Identify which cell holds the provided text, then report its (x, y) central coordinate. 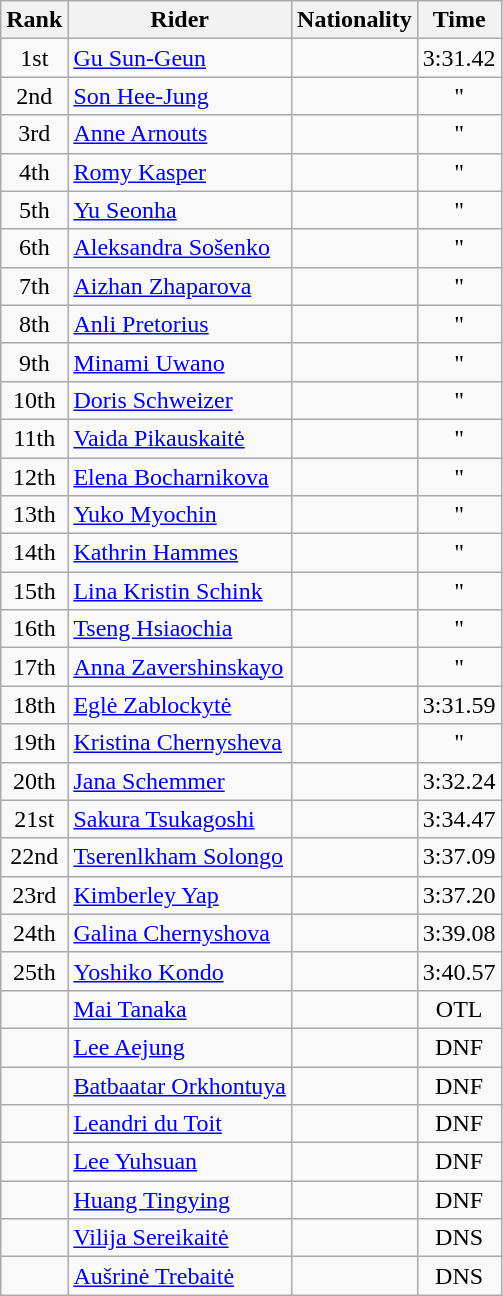
Gu Sun-Geun (180, 58)
Anli Pretorius (180, 324)
20th (34, 781)
22nd (34, 857)
3:39.08 (459, 933)
Time (459, 20)
7th (34, 286)
Tseng Hsiaochia (180, 629)
Kristina Chernysheva (180, 743)
3:37.20 (459, 895)
3rd (34, 134)
Lee Aejung (180, 1047)
Aizhan Zhaparova (180, 286)
Aušrinė Trebaitė (180, 1276)
18th (34, 705)
Vaida Pikauskaitė (180, 438)
Eglė Zablockytė (180, 705)
Huang Tingying (180, 1200)
Leandri du Toit (180, 1124)
Anna Zavershinskayo (180, 667)
Rank (34, 20)
Son Hee-Jung (180, 96)
3:31.42 (459, 58)
Yu Seonha (180, 210)
13th (34, 515)
9th (34, 362)
Rider (180, 20)
Minami Uwano (180, 362)
Tserenlkham Solongo (180, 857)
10th (34, 400)
Vilija Sereikaitė (180, 1238)
Nationality (355, 20)
8th (34, 324)
Mai Tanaka (180, 1009)
3:32.24 (459, 781)
11th (34, 438)
12th (34, 477)
Doris Schweizer (180, 400)
Galina Chernyshova (180, 933)
6th (34, 248)
Anne Arnouts (180, 134)
Elena Bocharnikova (180, 477)
3:40.57 (459, 971)
25th (34, 971)
Jana Schemmer (180, 781)
Kimberley Yap (180, 895)
Kathrin Hammes (180, 553)
19th (34, 743)
Yuko Myochin (180, 515)
Yoshiko Kondo (180, 971)
16th (34, 629)
3:34.47 (459, 819)
Batbaatar Orkhontuya (180, 1085)
15th (34, 591)
24th (34, 933)
3:31.59 (459, 705)
21st (34, 819)
Aleksandra Sošenko (180, 248)
OTL (459, 1009)
5th (34, 210)
2nd (34, 96)
Lee Yuhsuan (180, 1162)
Lina Kristin Schink (180, 591)
14th (34, 553)
Romy Kasper (180, 172)
1st (34, 58)
Sakura Tsukagoshi (180, 819)
4th (34, 172)
23rd (34, 895)
17th (34, 667)
3:37.09 (459, 857)
